Return (X, Y) of the center of cell containing provided text 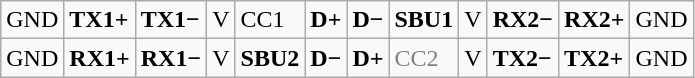
RX2− (522, 20)
TX2− (522, 58)
SBU2 (270, 58)
SBU1 (424, 20)
TX2+ (594, 58)
CC1 (270, 20)
CC2 (424, 58)
RX2+ (594, 20)
TX1− (170, 20)
RX1+ (100, 58)
TX1+ (100, 20)
RX1− (170, 58)
